Detect which cell encompasses the target text, then output its (x, y) center coordinate. 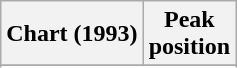
Chart (1993) (72, 34)
Peakposition (189, 34)
